Return [x, y] of the center of cell containing provided text 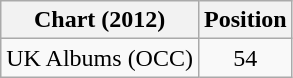
54 [245, 58]
Position [245, 20]
UK Albums (OCC) [100, 58]
Chart (2012) [100, 20]
